From the cell containing the given text, extract its center point as (X, Y) coordinate. 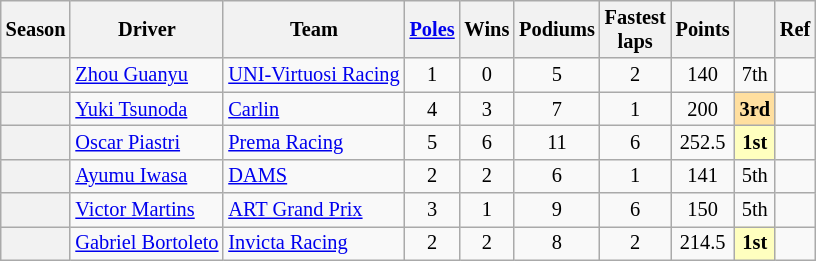
Zhou Guanyu (146, 75)
0 (488, 75)
252.5 (703, 142)
141 (703, 176)
Victor Martins (146, 210)
214.5 (703, 243)
ART Grand Prix (314, 210)
7th (755, 75)
Season (36, 29)
UNI-Virtuosi Racing (314, 75)
150 (703, 210)
Podiums (557, 29)
Yuki Tsunoda (146, 109)
Ref (795, 29)
Carlin (314, 109)
200 (703, 109)
9 (557, 210)
Ayumu Iwasa (146, 176)
Oscar Piastri (146, 142)
Prema Racing (314, 142)
Invicta Racing (314, 243)
7 (557, 109)
140 (703, 75)
Team (314, 29)
Points (703, 29)
Fastest laps (636, 29)
DAMS (314, 176)
4 (432, 109)
3rd (755, 109)
Driver (146, 29)
11 (557, 142)
Gabriel Bortoleto (146, 243)
Poles (432, 29)
8 (557, 243)
Wins (488, 29)
